Determine the (x, y) coordinate at the center of the cell enclosing the given text.  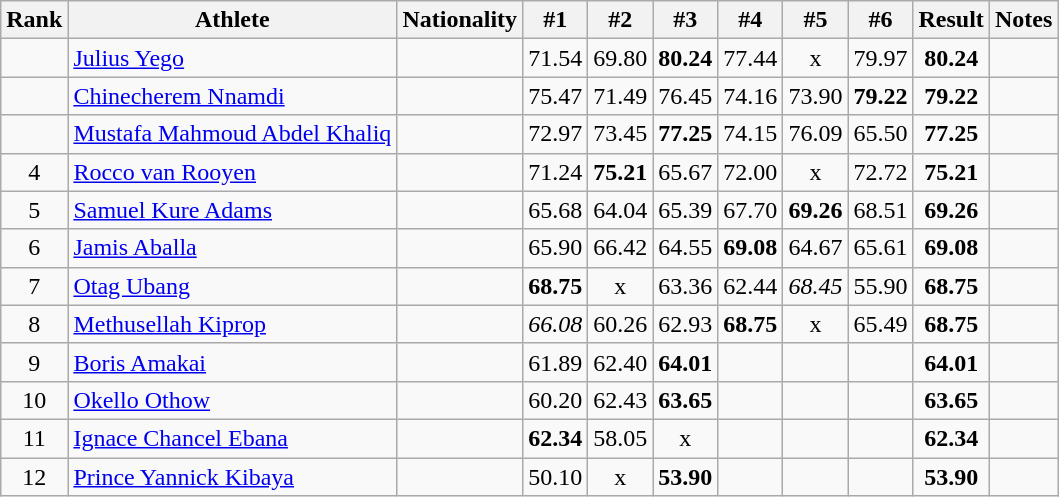
7 (34, 286)
65.39 (686, 210)
72.00 (750, 172)
73.90 (816, 96)
Okello Othow (232, 400)
Prince Yannick Kibaya (232, 477)
76.09 (816, 134)
9 (34, 362)
64.04 (620, 210)
63.36 (686, 286)
#4 (750, 20)
58.05 (620, 438)
Boris Amakai (232, 362)
Ignace Chancel Ebana (232, 438)
Otag Ubang (232, 286)
60.20 (556, 400)
74.16 (750, 96)
75.47 (556, 96)
61.89 (556, 362)
72.72 (880, 172)
Julius Yego (232, 58)
Samuel Kure Adams (232, 210)
65.50 (880, 134)
60.26 (620, 324)
Jamis Aballa (232, 248)
Notes (1023, 20)
62.93 (686, 324)
69.80 (620, 58)
62.40 (620, 362)
64.67 (816, 248)
Chinecherem Nnamdi (232, 96)
73.45 (620, 134)
68.51 (880, 210)
Methusellah Kiprop (232, 324)
65.90 (556, 248)
74.15 (750, 134)
12 (34, 477)
62.44 (750, 286)
4 (34, 172)
77.44 (750, 58)
79.97 (880, 58)
65.61 (880, 248)
66.08 (556, 324)
50.10 (556, 477)
71.54 (556, 58)
64.55 (686, 248)
67.70 (750, 210)
#2 (620, 20)
6 (34, 248)
#3 (686, 20)
65.67 (686, 172)
65.68 (556, 210)
66.42 (620, 248)
Mustafa Mahmoud Abdel Khaliq (232, 134)
8 (34, 324)
62.43 (620, 400)
Athlete (232, 20)
#6 (880, 20)
Result (951, 20)
Rocco van Rooyen (232, 172)
71.49 (620, 96)
55.90 (880, 286)
68.45 (816, 286)
72.97 (556, 134)
Nationality (460, 20)
#1 (556, 20)
Rank (34, 20)
#5 (816, 20)
11 (34, 438)
10 (34, 400)
76.45 (686, 96)
71.24 (556, 172)
5 (34, 210)
65.49 (880, 324)
